Return [X, Y] of the center of cell containing provided text 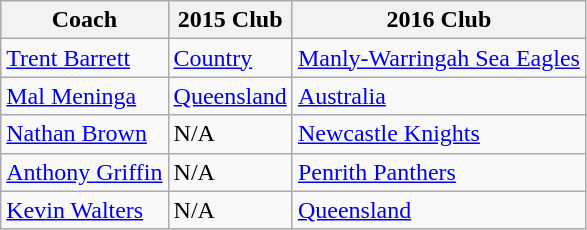
Anthony Griffin [84, 172]
2016 Club [438, 20]
Trent Barrett [84, 58]
Kevin Walters [84, 210]
Penrith Panthers [438, 172]
Nathan Brown [84, 134]
Mal Meninga [84, 96]
Newcastle Knights [438, 134]
Australia [438, 96]
Manly-Warringah Sea Eagles [438, 58]
Coach [84, 20]
2015 Club [230, 20]
Country [230, 58]
